Detect which cell encompasses the target text, then output its [X, Y] center coordinate. 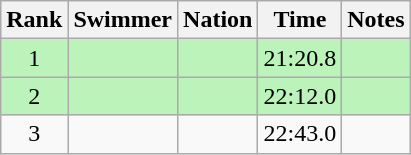
Nation [218, 20]
22:12.0 [300, 96]
Notes [376, 20]
21:20.8 [300, 58]
22:43.0 [300, 134]
Rank [34, 20]
Time [300, 20]
Swimmer [123, 20]
2 [34, 96]
3 [34, 134]
1 [34, 58]
